Return [X, Y] of the center of cell containing provided text 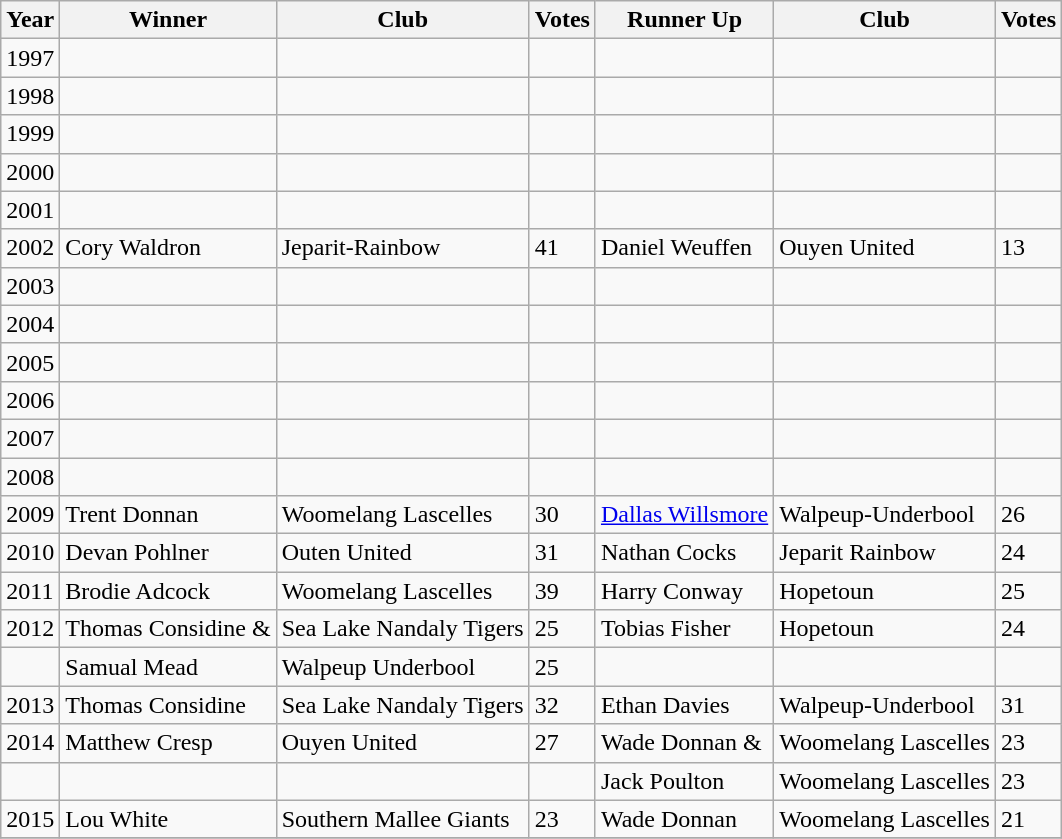
Thomas Considine [168, 705]
Wade Donnan & [684, 743]
2010 [30, 553]
Jeparit Rainbow [885, 553]
Runner Up [684, 20]
2006 [30, 400]
Lou White [168, 819]
1997 [30, 58]
2007 [30, 438]
2004 [30, 324]
Cory Waldron [168, 248]
1999 [30, 134]
Southern Mallee Giants [402, 819]
Thomas Considine & [168, 629]
2005 [30, 362]
Harry Conway [684, 591]
26 [1028, 515]
Nathan Cocks [684, 553]
2002 [30, 248]
Jack Poulton [684, 781]
2000 [30, 172]
21 [1028, 819]
2003 [30, 286]
Wade Donnan [684, 819]
Ethan Davies [684, 705]
27 [562, 743]
41 [562, 248]
Outen United [402, 553]
30 [562, 515]
Devan Pohlner [168, 553]
Tobias Fisher [684, 629]
Winner [168, 20]
Jeparit-Rainbow [402, 248]
2008 [30, 477]
32 [562, 705]
2014 [30, 743]
39 [562, 591]
Matthew Cresp [168, 743]
13 [1028, 248]
Samual Mead [168, 667]
Brodie Adcock [168, 591]
2012 [30, 629]
Year [30, 20]
1998 [30, 96]
Trent Donnan [168, 515]
2013 [30, 705]
2009 [30, 515]
Daniel Weuffen [684, 248]
2011 [30, 591]
Walpeup Underbool [402, 667]
Dallas Willsmore [684, 515]
2001 [30, 210]
2015 [30, 819]
